Detect which cell encompasses the target text, then output its [X, Y] center coordinate. 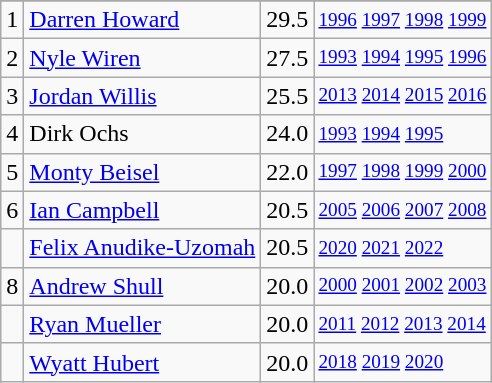
29.5 [288, 20]
2 [12, 58]
2005 2006 2007 2008 [402, 210]
8 [12, 286]
27.5 [288, 58]
25.5 [288, 96]
2018 2019 2020 [402, 362]
Ryan Mueller [142, 324]
Jordan Willis [142, 96]
2000 2001 2002 2003 [402, 286]
22.0 [288, 172]
1993 1994 1995 1996 [402, 58]
1993 1994 1995 [402, 134]
6 [12, 210]
1 [12, 20]
Felix Anudike-Uzomah [142, 248]
1996 1997 1998 1999 [402, 20]
Wyatt Hubert [142, 362]
2011 2012 2013 2014 [402, 324]
Andrew Shull [142, 286]
5 [12, 172]
Dirk Ochs [142, 134]
2020 2021 2022 [402, 248]
1997 1998 1999 2000 [402, 172]
3 [12, 96]
Ian Campbell [142, 210]
Nyle Wiren [142, 58]
Monty Beisel [142, 172]
4 [12, 134]
Darren Howard [142, 20]
24.0 [288, 134]
2013 2014 2015 2016 [402, 96]
